Output the (X, Y) coordinate of the center of the cell containing the given text.  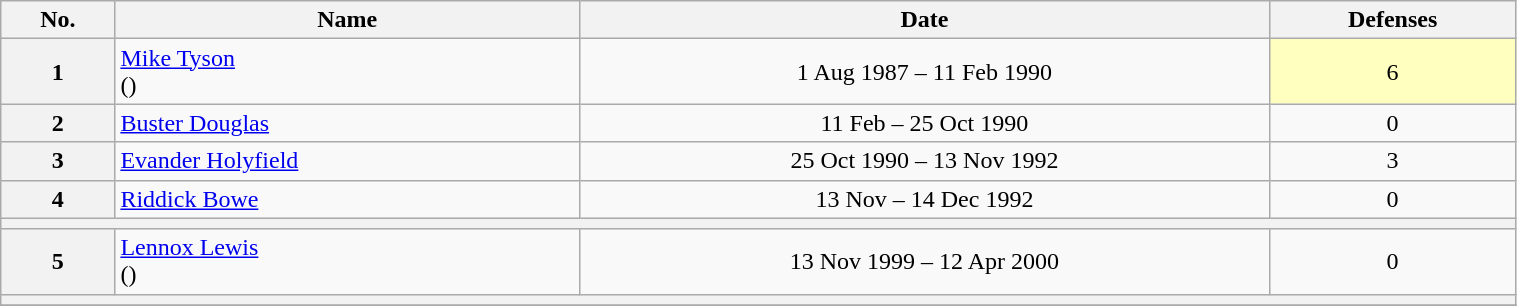
Riddick Bowe (348, 199)
Lennox Lewis() (348, 262)
1 Aug 1987 – 11 Feb 1990 (925, 72)
Date (925, 20)
Name (348, 20)
5 (58, 262)
Mike Tyson() (348, 72)
2 (58, 123)
13 Nov – 14 Dec 1992 (925, 199)
Evander Holyfield (348, 161)
4 (58, 199)
25 Oct 1990 – 13 Nov 1992 (925, 161)
13 Nov 1999 – 12 Apr 2000 (925, 262)
Defenses (1392, 20)
No. (58, 20)
Buster Douglas (348, 123)
6 (1392, 72)
1 (58, 72)
11 Feb – 25 Oct 1990 (925, 123)
